Pinpoint the cell where the given text exists, returning its (x, y) midpoint coordinate. 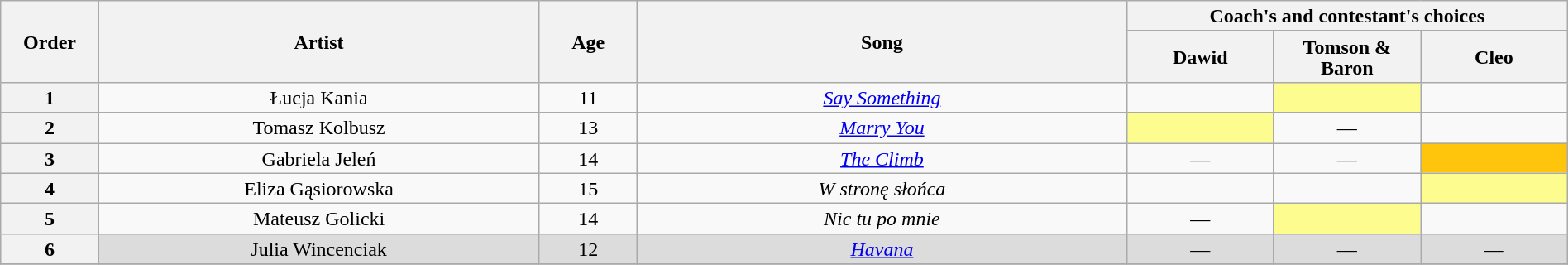
1 (50, 98)
Coach's and contestant's choices (1346, 17)
Łucja Kania (319, 98)
6 (50, 248)
Tomson & Baron (1347, 56)
Mateusz Golicki (319, 219)
3 (50, 157)
Eliza Gąsiorowska (319, 189)
Say Something (882, 98)
13 (588, 128)
5 (50, 219)
Order (50, 41)
12 (588, 248)
Nic tu po mnie (882, 219)
Tomasz Kolbusz (319, 128)
Marry You (882, 128)
Havana (882, 248)
Artist (319, 41)
Julia Wincenciak (319, 248)
Age (588, 41)
Gabriela Jeleń (319, 157)
15 (588, 189)
4 (50, 189)
W stronę słońca (882, 189)
2 (50, 128)
Song (882, 41)
Cleo (1494, 56)
11 (588, 98)
Dawid (1200, 56)
The Climb (882, 157)
